Scan for the cell matching the given text and deliver its (X, Y) coordinate at center. 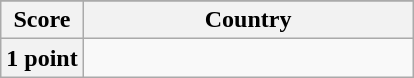
1 point (42, 58)
Score (42, 20)
Country (248, 20)
